Provide the (X, Y) coordinate of the cell's center where the given text is located.  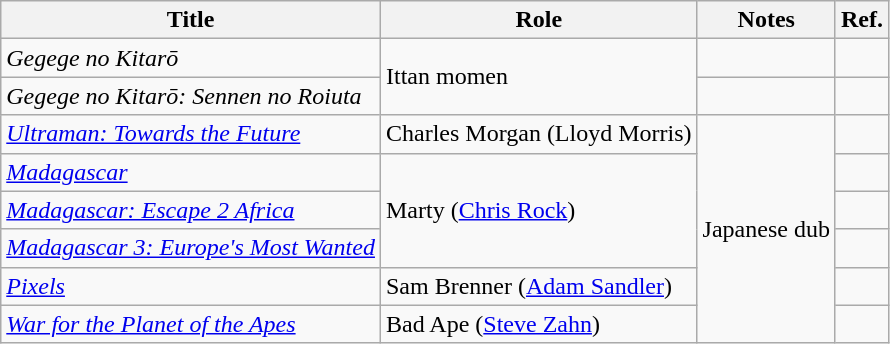
Japanese dub (766, 229)
Role (538, 20)
Marty (Chris Rock) (538, 210)
Notes (766, 20)
Ref. (862, 20)
Pixels (191, 286)
Ittan momen (538, 77)
Madagascar: Escape 2 Africa (191, 210)
Madagascar 3: Europe's Most Wanted (191, 248)
Madagascar (191, 172)
Gegege no Kitarō (191, 58)
Gegege no Kitarō: Sennen no Roiuta (191, 96)
Charles Morgan (Lloyd Morris) (538, 134)
Ultraman: Towards the Future (191, 134)
Title (191, 20)
War for the Planet of the Apes (191, 324)
Sam Brenner (Adam Sandler) (538, 286)
Bad Ape (Steve Zahn) (538, 324)
